Identify which cell holds the provided text, then report its [X, Y] central coordinate. 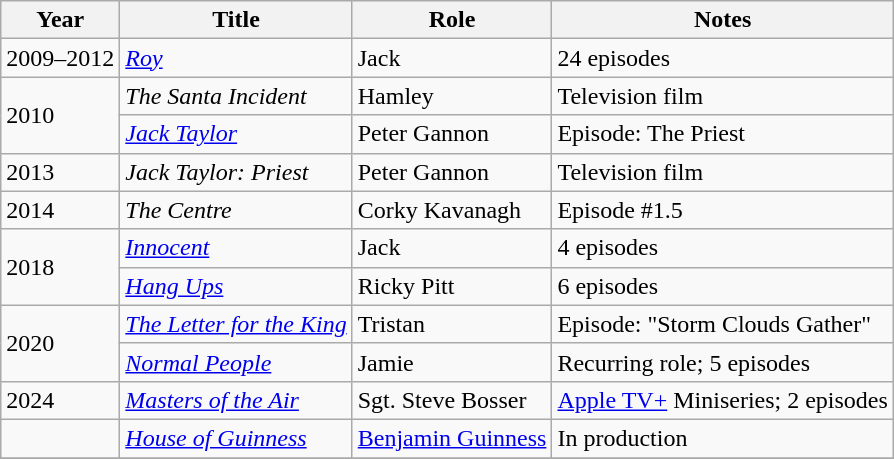
2009–2012 [60, 58]
House of Guinness [236, 438]
Tristan [452, 324]
Episode #1.5 [722, 210]
2024 [60, 400]
2020 [60, 343]
Title [236, 20]
Sgt. Steve Bosser [452, 400]
Ricky Pitt [452, 286]
6 episodes [722, 286]
The Santa Incident [236, 96]
Episode: The Priest [722, 134]
Roy [236, 58]
The Letter for the King [236, 324]
Apple TV+ Miniseries; 2 episodes [722, 400]
In production [722, 438]
Jack Taylor [236, 134]
Benjamin Guinness [452, 438]
Innocent [236, 248]
Role [452, 20]
Recurring role; 5 episodes [722, 362]
Jack Taylor: Priest [236, 172]
Masters of the Air [236, 400]
Hamley [452, 96]
Notes [722, 20]
Corky Kavanagh [452, 210]
Episode: "Storm Clouds Gather" [722, 324]
24 episodes [722, 58]
Year [60, 20]
2014 [60, 210]
Jamie [452, 362]
Hang Ups [236, 286]
The Centre [236, 210]
2010 [60, 115]
Normal People [236, 362]
4 episodes [722, 248]
2018 [60, 267]
2013 [60, 172]
